Pinpoint the cell where the given text exists, returning its [x, y] midpoint coordinate. 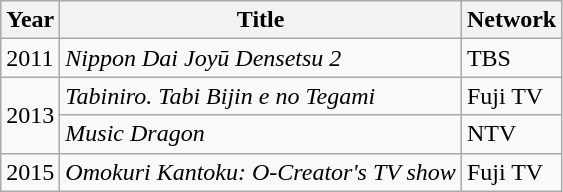
2015 [30, 172]
Network [511, 20]
Music Dragon [261, 134]
TBS [511, 58]
Title [261, 20]
Tabiniro. Tabi Bijin e no Tegami [261, 96]
2011 [30, 58]
NTV [511, 134]
Year [30, 20]
Nippon Dai Joyū Densetsu 2 [261, 58]
Omokuri Kantoku: O-Creator's TV show [261, 172]
2013 [30, 115]
